Scan for the cell matching the given text and deliver its [x, y] coordinate at center. 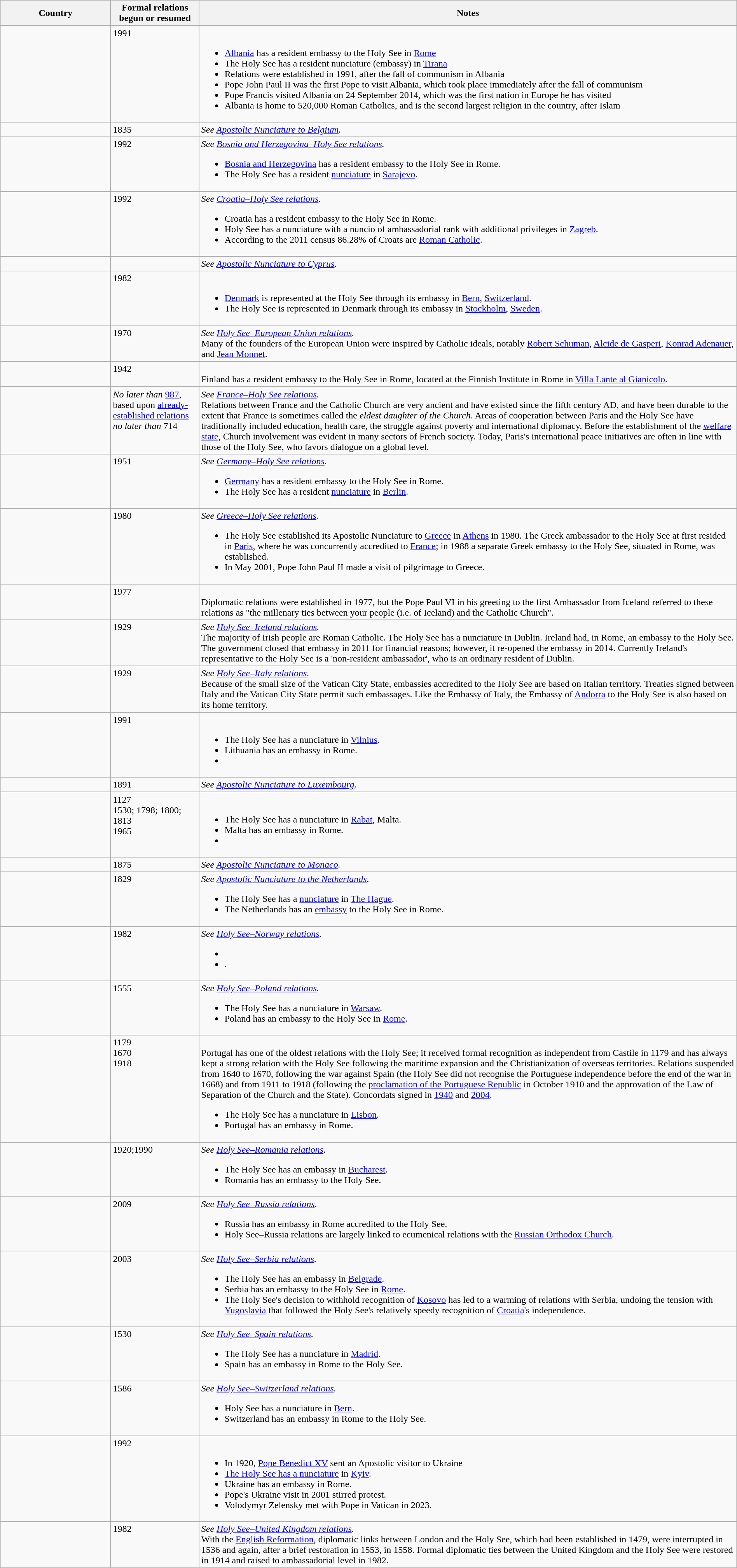
1829 [155, 899]
Finland has a resident embassy to the Holy See in Rome, located at the Finnish Institute in Rome in Villa Lante al Gianicolo. [468, 374]
1835 [155, 129]
See Holy See–Norway relations.. [468, 954]
See Holy See–Spain relations.The Holy See has a nunciature in Madrid.Spain has an embassy in Rome to the Holy See. [468, 1354]
Country [56, 13]
The Holy See has a nunciature in Rabat, Malta.Malta has an embassy in Rome. [468, 824]
Formal relations begun or resumed [155, 13]
117916701918 [155, 1089]
1555 [155, 1008]
1891 [155, 785]
See Holy See–Poland relations.The Holy See has a nunciature in Warsaw.Poland has an embassy to the Holy See in Rome. [468, 1008]
1977 [155, 602]
1942 [155, 374]
2003 [155, 1289]
1530 [155, 1354]
See Apostolic Nunciature to Luxembourg. [468, 785]
1586 [155, 1408]
11271530; 1798; 1800; 18131965 [155, 824]
See Apostolic Nunciature to Cyprus. [468, 264]
See Germany–Holy See relations.Germany has a resident embassy to the Holy See in Rome.The Holy See has a resident nunciature in Berlin. [468, 481]
The Holy See has a nunciature in Vilnius.Lithuania has an embassy in Rome. [468, 745]
1920;1990 [155, 1169]
See Apostolic Nunciature to Monaco. [468, 864]
1951 [155, 481]
See Holy See–Romania relations.The Holy See has an embassy in Bucharest.Romania has an embassy to the Holy See. [468, 1169]
See Apostolic Nunciature to Belgium. [468, 129]
See Holy See–Switzerland relations.Holy See has a nunciature in Bern.Switzerland has an embassy in Rome to the Holy See. [468, 1408]
Notes [468, 13]
1875 [155, 864]
No later than 987,based upon already-established relations no later than 714 [155, 420]
2009 [155, 1224]
1970 [155, 343]
1980 [155, 546]
See Apostolic Nunciature to the Netherlands.The Holy See has a nunciature in The Hague.The Netherlands has an embassy to the Holy See in Rome. [468, 899]
